Capture the cell that displays the provided text and extract its [x, y] central coordinate. 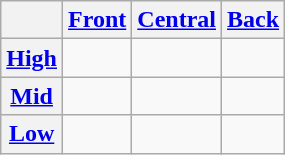
Central [177, 20]
Back [254, 20]
Low [32, 134]
High [32, 58]
Mid [32, 96]
Front [98, 20]
